Provide the [X, Y] coordinate of the cell's center where the given text is located.  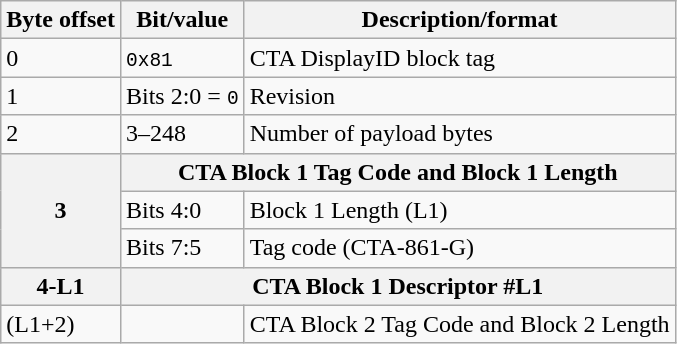
CTA Block 1 Tag Code and Block 1 Length [398, 172]
CTA Block 2 Tag Code and Block 2 Length [460, 324]
Number of payload bytes [460, 134]
Tag code (CTA-861-G) [460, 248]
Byte offset [61, 20]
Block 1 Length (L1) [460, 210]
2 [61, 134]
Description/format [460, 20]
Bits 7:5 [182, 248]
4-L1 [61, 286]
CTA DisplayID block tag [460, 58]
3 [61, 210]
Bits 4:0 [182, 210]
0x81 [182, 58]
0 [61, 58]
CTA Block 1 Descriptor #L1 [398, 286]
(L1+2) [61, 324]
Bit/value [182, 20]
3–248 [182, 134]
1 [61, 96]
Bits 2:0 = 0 [182, 96]
Revision [460, 96]
